Provide the (x, y) coordinate of the cell's center where the given text is located.  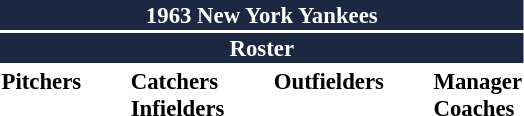
1963 New York Yankees (262, 15)
Roster (262, 48)
